Pinpoint the cell where the given text exists, returning its [X, Y] midpoint coordinate. 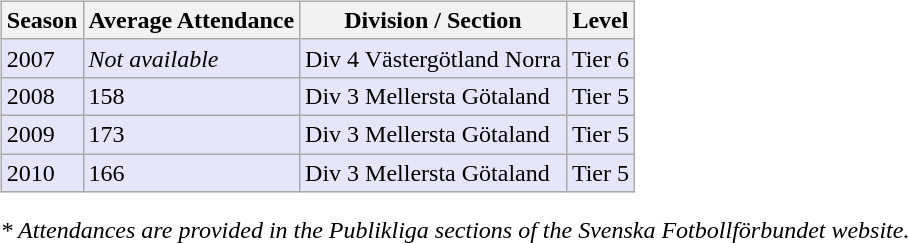
158 [192, 96]
2009 [42, 134]
166 [192, 173]
Level [600, 20]
Not available [192, 58]
2008 [42, 96]
Season [42, 20]
Div 4 Västergötland Norra [434, 58]
2010 [42, 173]
173 [192, 134]
Tier 6 [600, 58]
Average Attendance [192, 20]
Division / Section [434, 20]
2007 [42, 58]
